Extract the [x, y] coordinate from the center of the cell holding the provided text.  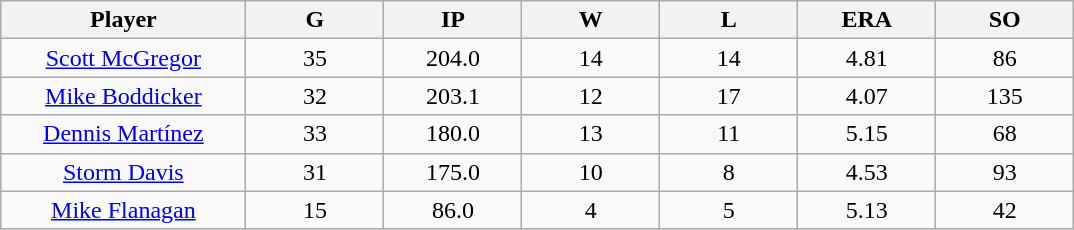
8 [729, 172]
13 [591, 134]
ERA [867, 20]
11 [729, 134]
15 [315, 210]
Dennis Martínez [124, 134]
4.81 [867, 58]
Storm Davis [124, 172]
31 [315, 172]
IP [453, 20]
68 [1005, 134]
180.0 [453, 134]
35 [315, 58]
5.13 [867, 210]
G [315, 20]
42 [1005, 210]
4 [591, 210]
Mike Boddicker [124, 96]
86 [1005, 58]
32 [315, 96]
4.53 [867, 172]
L [729, 20]
175.0 [453, 172]
12 [591, 96]
10 [591, 172]
33 [315, 134]
W [591, 20]
17 [729, 96]
5 [729, 210]
Mike Flanagan [124, 210]
203.1 [453, 96]
86.0 [453, 210]
135 [1005, 96]
93 [1005, 172]
Player [124, 20]
204.0 [453, 58]
Scott McGregor [124, 58]
4.07 [867, 96]
5.15 [867, 134]
SO [1005, 20]
